Identify which cell holds the provided text, then report its [X, Y] central coordinate. 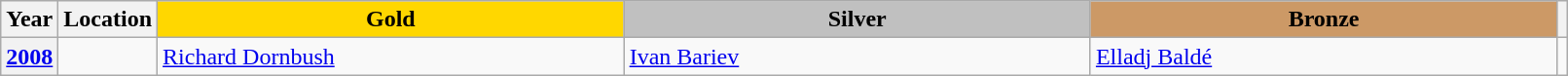
Location [108, 19]
Gold [391, 19]
Ivan Bariev [857, 57]
Silver [857, 19]
Richard Dornbush [391, 57]
Bronze [1324, 19]
Elladj Baldé [1324, 57]
2008 [29, 57]
Year [29, 19]
